Capture the cell that displays the provided text and extract its [X, Y] central coordinate. 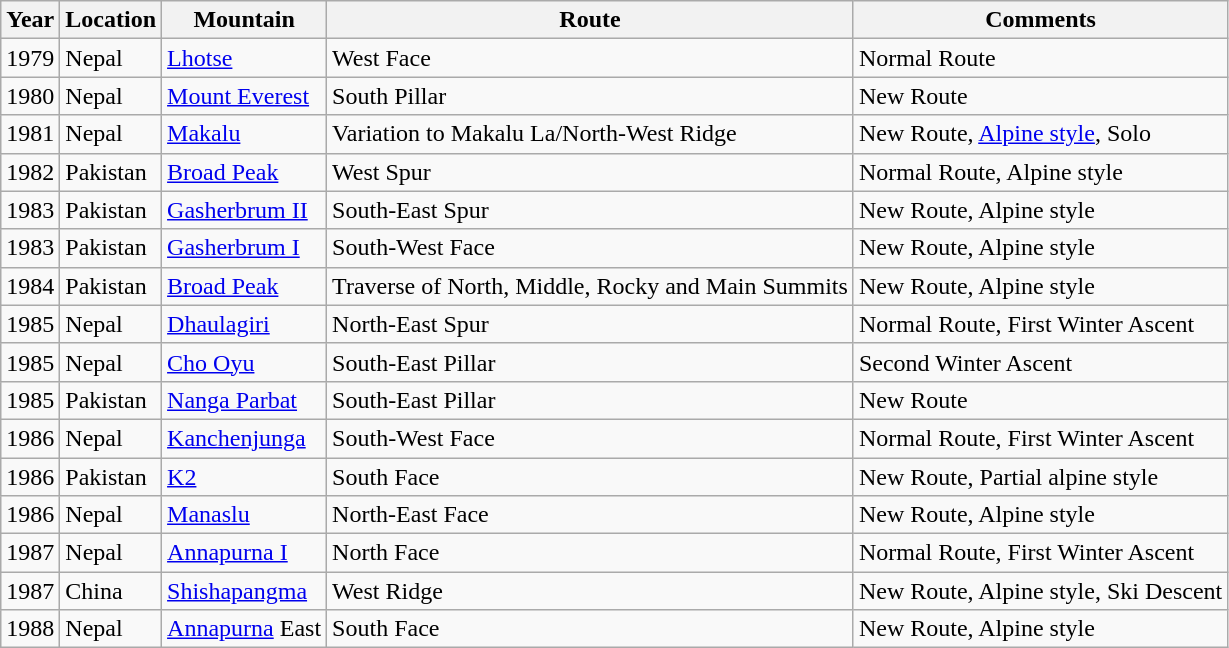
West Ridge [590, 591]
K2 [244, 477]
Gasherbrum I [244, 248]
Mount Everest [244, 96]
Lhotse [244, 58]
New Route, Alpine style, Ski Descent [1040, 591]
Comments [1040, 20]
Variation to Makalu La/North-West Ridge [590, 134]
1988 [30, 629]
1984 [30, 286]
China [111, 591]
Year [30, 20]
West Face [590, 58]
1981 [30, 134]
Second Winter Ascent [1040, 362]
Cho Oyu [244, 362]
North-East Face [590, 515]
Location [111, 20]
West Spur [590, 172]
Makalu [244, 134]
South-East Spur [590, 210]
Gasherbrum II [244, 210]
North-East Spur [590, 324]
Kanchenjunga [244, 438]
Traverse of North, Middle, Rocky and Main Summits [590, 286]
Normal Route [1040, 58]
North Face [590, 553]
New Route, Partial alpine style [1040, 477]
Annapurna I [244, 553]
1982 [30, 172]
South Pillar [590, 96]
Shishapangma [244, 591]
Normal Route, Alpine style [1040, 172]
Dhaulagiri [244, 324]
Nanga Parbat [244, 400]
Manaslu [244, 515]
Annapurna East [244, 629]
Mountain [244, 20]
1980 [30, 96]
Route [590, 20]
1979 [30, 58]
New Route, Alpine style, Solo [1040, 134]
